Provide the (x, y) coordinate of the cell's center where the given text is located.  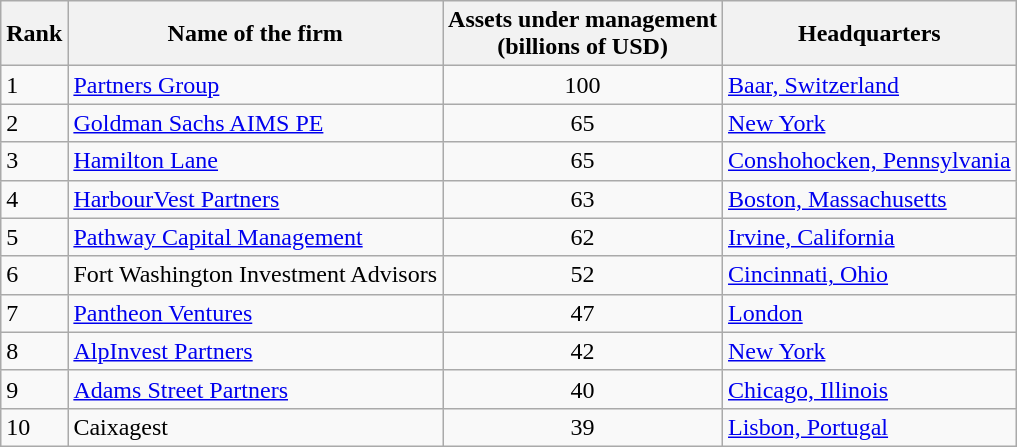
9 (34, 389)
Cincinnati, Ohio (870, 275)
47 (583, 313)
London (870, 313)
42 (583, 351)
7 (34, 313)
63 (583, 199)
5 (34, 237)
6 (34, 275)
Irvine, California (870, 237)
10 (34, 427)
AlpInvest Partners (256, 351)
Name of the firm (256, 34)
2 (34, 123)
Hamilton Lane (256, 161)
Rank (34, 34)
Partners Group (256, 85)
Chicago, Illinois (870, 389)
Caixagest (256, 427)
Adams Street Partners (256, 389)
52 (583, 275)
39 (583, 427)
Fort Washington Investment Advisors (256, 275)
1 (34, 85)
HarbourVest Partners (256, 199)
62 (583, 237)
Conshohocken, Pennsylvania (870, 161)
Pantheon Ventures (256, 313)
Lisbon, Portugal (870, 427)
Baar, Switzerland (870, 85)
Goldman Sachs AIMS PE (256, 123)
Headquarters (870, 34)
Assets under management (billions of USD) (583, 34)
8 (34, 351)
3 (34, 161)
4 (34, 199)
40 (583, 389)
Boston, Massachusetts (870, 199)
Pathway Capital Management (256, 237)
100 (583, 85)
